Identify which cell holds the provided text, then report its (X, Y) central coordinate. 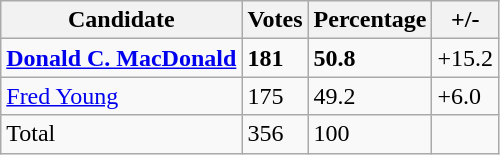
356 (275, 134)
50.8 (370, 58)
+15.2 (466, 58)
Candidate (122, 20)
175 (275, 96)
+6.0 (466, 96)
Percentage (370, 20)
Fred Young (122, 96)
181 (275, 58)
Votes (275, 20)
Total (122, 134)
100 (370, 134)
49.2 (370, 96)
Donald C. MacDonald (122, 58)
+/- (466, 20)
